Identify which cell holds the provided text, then report its [x, y] central coordinate. 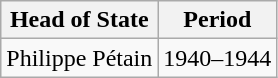
Philippe Pétain [80, 58]
1940–1944 [218, 58]
Head of State [80, 20]
Period [218, 20]
